Search for the cell housing the specified text and yield its [x, y] center coordinate. 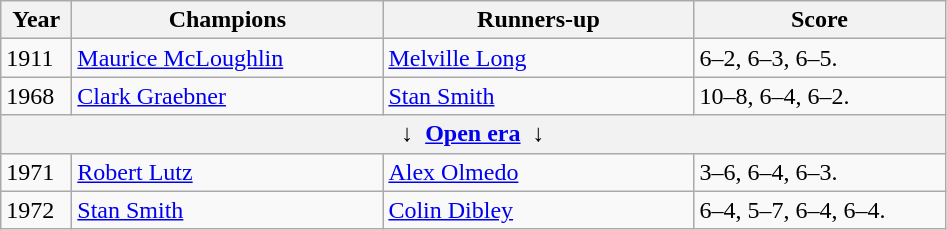
6–4, 5–7, 6–4, 6–4. [820, 210]
Alex Olmedo [538, 172]
Colin Dibley [538, 210]
Clark Graebner [228, 96]
Melville Long [538, 58]
Champions [228, 20]
1971 [36, 172]
1972 [36, 210]
↓ Open era ↓ [473, 134]
Year [36, 20]
Maurice McLoughlin [228, 58]
Runners-up [538, 20]
1968 [36, 96]
6–2, 6–3, 6–5. [820, 58]
Robert Lutz [228, 172]
10–8, 6–4, 6–2. [820, 96]
1911 [36, 58]
Score [820, 20]
3–6, 6–4, 6–3. [820, 172]
